Locate the cell with the specified text and output its (x, y) center coordinate. 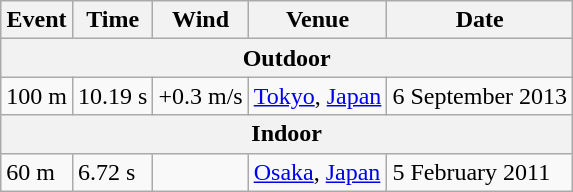
6.72 s (112, 172)
5 February 2011 (480, 172)
Osaka, Japan (318, 172)
Indoor (287, 134)
+0.3 m/s (200, 96)
Date (480, 20)
100 m (37, 96)
Venue (318, 20)
10.19 s (112, 96)
Tokyo, Japan (318, 96)
Wind (200, 20)
60 m (37, 172)
Outdoor (287, 58)
Event (37, 20)
Time (112, 20)
6 September 2013 (480, 96)
